Detect which cell encompasses the target text, then output its (x, y) center coordinate. 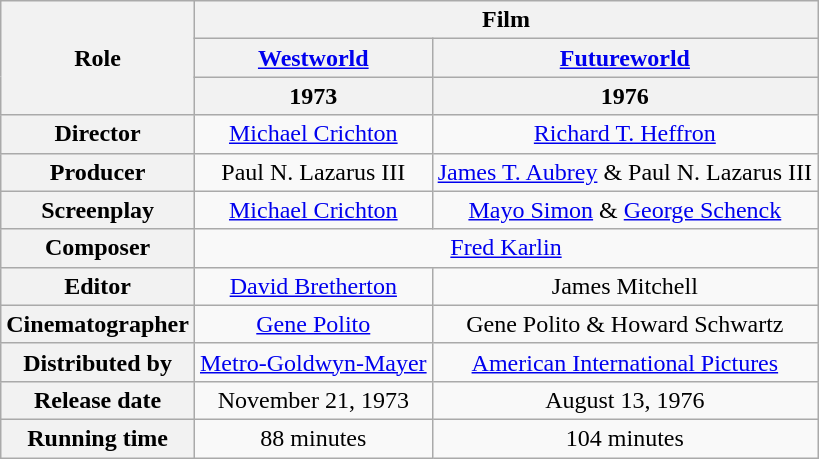
Futureworld (624, 58)
David Bretherton (313, 286)
August 13, 1976 (624, 400)
Running time (98, 438)
Screenplay (98, 210)
Richard T. Heffron (624, 134)
Gene Polito & Howard Schwartz (624, 324)
88 minutes (313, 438)
Mayo Simon & George Schenck (624, 210)
Metro-Goldwyn-Mayer (313, 362)
1973 (313, 96)
Director (98, 134)
November 21, 1973 (313, 400)
Producer (98, 172)
Gene Polito (313, 324)
Editor (98, 286)
1976 (624, 96)
James T. Aubrey & Paul N. Lazarus III (624, 172)
Release date (98, 400)
Cinematographer (98, 324)
Distributed by (98, 362)
Role (98, 58)
Paul N. Lazarus III (313, 172)
Westworld (313, 58)
James Mitchell (624, 286)
American International Pictures (624, 362)
Composer (98, 248)
Fred Karlin (506, 248)
Film (506, 20)
104 minutes (624, 438)
